From the cell containing the given text, extract its center point as (x, y) coordinate. 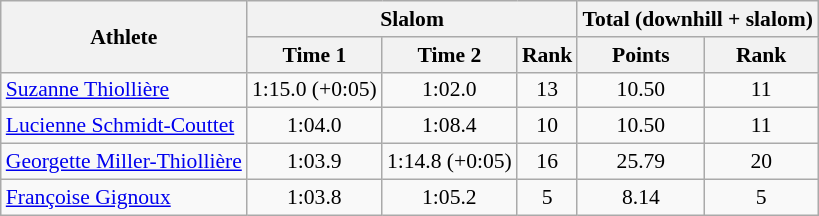
1:03.8 (314, 197)
1:03.9 (314, 162)
1:14.8 (+0:05) (450, 162)
Lucienne Schmidt-Couttet (124, 126)
Total (downhill + slalom) (698, 19)
Time 1 (314, 55)
25.79 (640, 162)
1:02.0 (450, 90)
1:15.0 (+0:05) (314, 90)
Slalom (412, 19)
20 (761, 162)
Françoise Gignoux (124, 197)
8.14 (640, 197)
1:04.0 (314, 126)
Suzanne Thiollière (124, 90)
1:08.4 (450, 126)
10 (548, 126)
Points (640, 55)
Athlete (124, 36)
13 (548, 90)
1:05.2 (450, 197)
Georgette Miller-Thiollière (124, 162)
16 (548, 162)
Time 2 (450, 55)
